Return the (x, y) coordinate for the center point of the cell that contains the specified text.  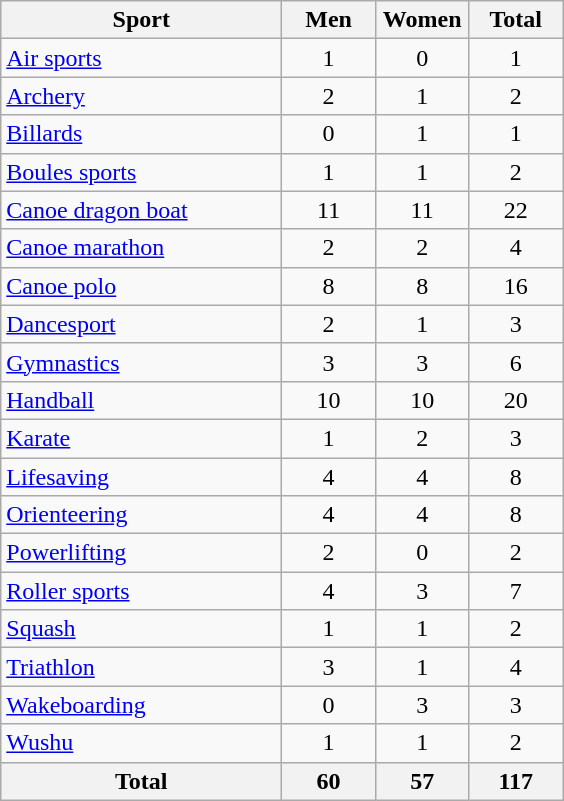
Sport (142, 20)
Dancesport (142, 324)
Canoe marathon (142, 248)
20 (516, 400)
60 (329, 781)
Karate (142, 438)
Orienteering (142, 515)
Triathlon (142, 667)
Wushu (142, 743)
Canoe polo (142, 286)
Lifesaving (142, 477)
6 (516, 362)
16 (516, 286)
Squash (142, 629)
Roller sports (142, 591)
Women (422, 20)
7 (516, 591)
22 (516, 210)
Air sports (142, 58)
Gymnastics (142, 362)
Men (329, 20)
117 (516, 781)
Boules sports (142, 172)
Handball (142, 400)
Powerlifting (142, 553)
Canoe dragon boat (142, 210)
Wakeboarding (142, 705)
57 (422, 781)
Billards (142, 134)
Archery (142, 96)
